Detect which cell encompasses the target text, then output its [x, y] center coordinate. 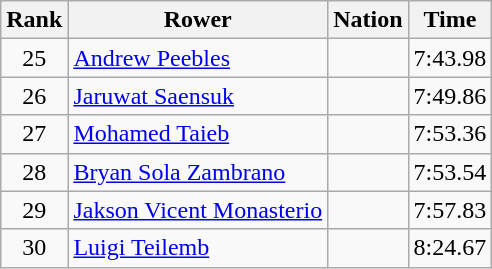
28 [34, 172]
Jaruwat Saensuk [198, 96]
30 [34, 248]
Nation [368, 20]
7:53.54 [450, 172]
Andrew Peebles [198, 58]
7:53.36 [450, 134]
Time [450, 20]
7:43.98 [450, 58]
Mohamed Taieb [198, 134]
8:24.67 [450, 248]
Jakson Vicent Monasterio [198, 210]
27 [34, 134]
26 [34, 96]
Rower [198, 20]
25 [34, 58]
Rank [34, 20]
Luigi Teilemb [198, 248]
7:49.86 [450, 96]
29 [34, 210]
7:57.83 [450, 210]
Bryan Sola Zambrano [198, 172]
